Find where the given text appears and provide that cell's center as [X, Y] coordinate. 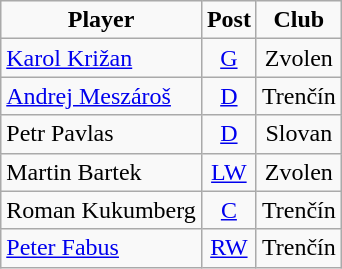
Player [102, 20]
Slovan [298, 134]
Peter Fabus [102, 248]
Andrej Meszároš [102, 96]
C [228, 210]
Karol Križan [102, 58]
Club [298, 20]
LW [228, 172]
G [228, 58]
Post [228, 20]
Petr Pavlas [102, 134]
RW [228, 248]
Roman Kukumberg [102, 210]
Martin Bartek [102, 172]
